Locate the cell with the specified text and output its (x, y) center coordinate. 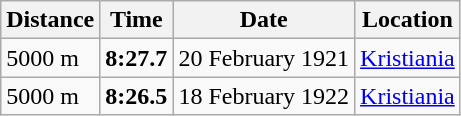
18 February 1922 (264, 96)
Date (264, 20)
Distance (50, 20)
Location (408, 20)
8:27.7 (136, 58)
20 February 1921 (264, 58)
Time (136, 20)
8:26.5 (136, 96)
